From the cell containing the given text, extract its center point as [X, Y] coordinate. 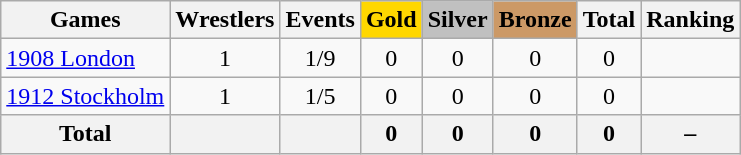
– [690, 134]
Gold [391, 20]
1/5 [320, 96]
Silver [458, 20]
1/9 [320, 58]
Events [320, 20]
1912 Stockholm [86, 96]
Games [86, 20]
Bronze [535, 20]
1908 London [86, 58]
Ranking [690, 20]
Wrestlers [225, 20]
